Return [x, y] of the center of cell containing provided text 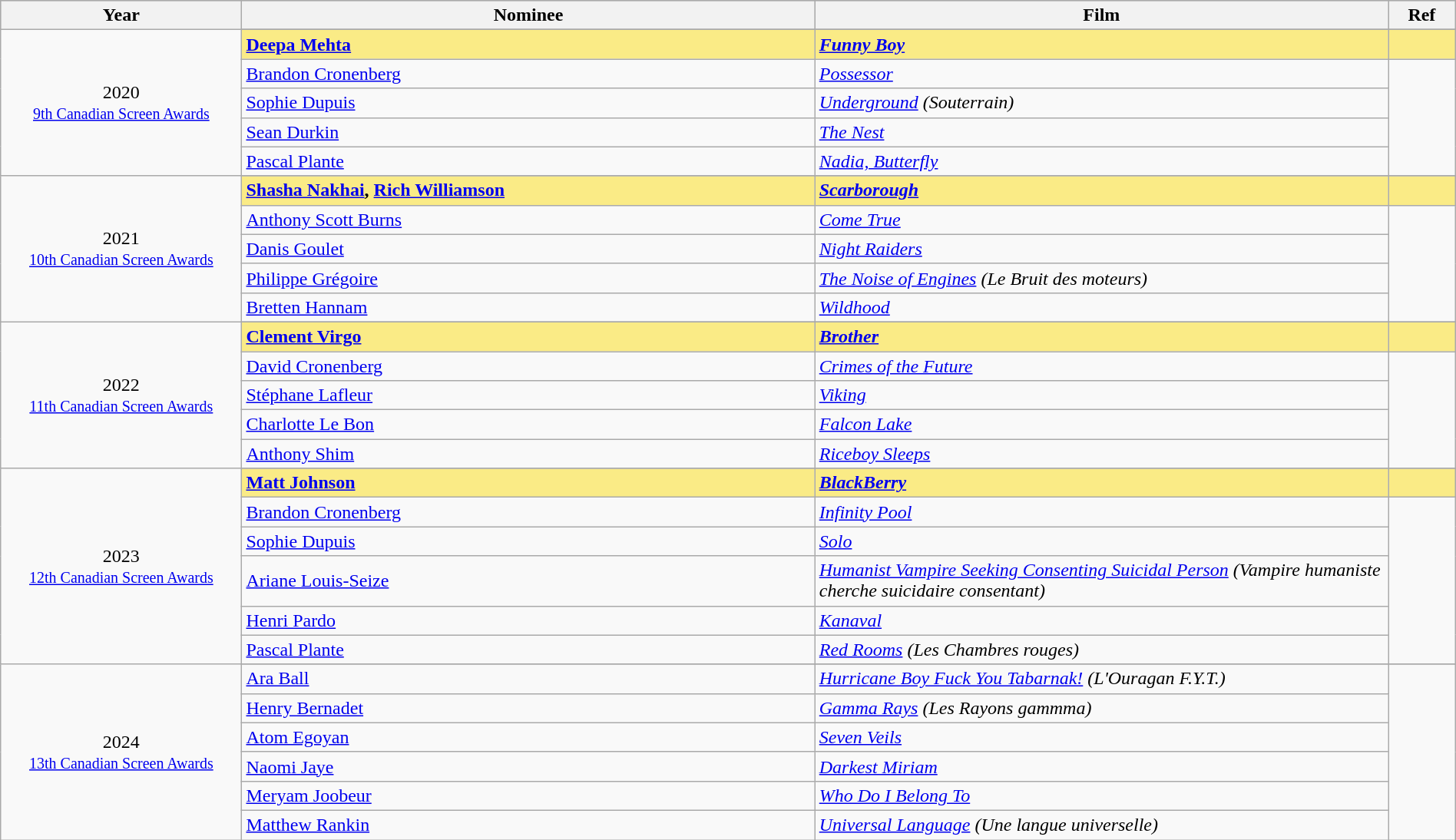
Humanist Vampire Seeking Consenting Suicidal Person (Vampire humaniste cherche suicidaire consentant) [1101, 580]
The Noise of Engines (Le Bruit des moteurs) [1101, 278]
Gamma Rays (Les Rayons gammma) [1101, 708]
Charlotte Le Bon [528, 425]
Deepa Mehta [528, 45]
BlackBerry [1101, 483]
Scarborough [1101, 190]
Nominee [528, 15]
Film [1101, 15]
Infinity Pool [1101, 512]
Possessor [1101, 74]
Who Do I Belong To [1101, 795]
2020 9th Canadian Screen Awards [121, 103]
Universal Language (Une langue universelle) [1101, 825]
Philippe Grégoire [528, 278]
Clement Virgo [528, 336]
Meryam Joobeur [528, 795]
Darkest Miriam [1101, 766]
Come True [1101, 220]
Ara Ball [528, 679]
Nadia, Butterfly [1101, 161]
Year [121, 15]
Crimes of the Future [1101, 366]
Anthony Shim [528, 454]
Wildhood [1101, 307]
Sean Durkin [528, 132]
Atom Egoyan [528, 737]
David Cronenberg [528, 366]
Anthony Scott Burns [528, 220]
Underground (Souterrain) [1101, 103]
Bretten Hannam [528, 307]
Naomi Jaye [528, 766]
Funny Boy [1101, 45]
Solo [1101, 541]
Falcon Lake [1101, 425]
Night Raiders [1101, 249]
2021 10th Canadian Screen Awards [121, 249]
Ariane Louis-Seize [528, 580]
2023 12th Canadian Screen Awards [121, 567]
Seven Veils [1101, 737]
Brother [1101, 336]
Stéphane Lafleur [528, 395]
Matthew Rankin [528, 825]
The Nest [1101, 132]
Danis Goulet [528, 249]
2022 11th Canadian Screen Awards [121, 395]
Shasha Nakhai, Rich Williamson [528, 190]
Matt Johnson [528, 483]
Ref [1422, 15]
Hurricane Boy Fuck You Tabarnak! (L'Ouragan F.Y.T.) [1101, 679]
Kanaval [1101, 620]
Viking [1101, 395]
2024 13th Canadian Screen Awards [121, 752]
Riceboy Sleeps [1101, 454]
Henry Bernadet [528, 708]
Henri Pardo [528, 620]
Red Rooms (Les Chambres rouges) [1101, 650]
